Pinpoint the cell where the given text exists, returning its [X, Y] midpoint coordinate. 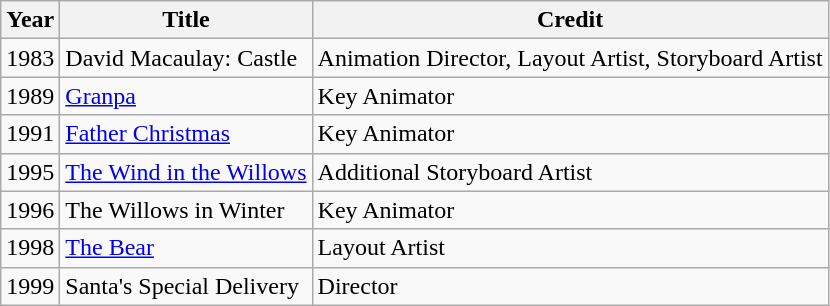
The Willows in Winter [186, 210]
Father Christmas [186, 134]
1989 [30, 96]
Credit [570, 20]
Director [570, 286]
1983 [30, 58]
Animation Director, Layout Artist, Storyboard Artist [570, 58]
Title [186, 20]
Additional Storyboard Artist [570, 172]
Year [30, 20]
1995 [30, 172]
1991 [30, 134]
The Wind in the Willows [186, 172]
1999 [30, 286]
Granpa [186, 96]
Santa's Special Delivery [186, 286]
1998 [30, 248]
The Bear [186, 248]
David Macaulay: Castle [186, 58]
Layout Artist [570, 248]
1996 [30, 210]
